Output the (x, y) coordinate of the center of the cell containing the given text.  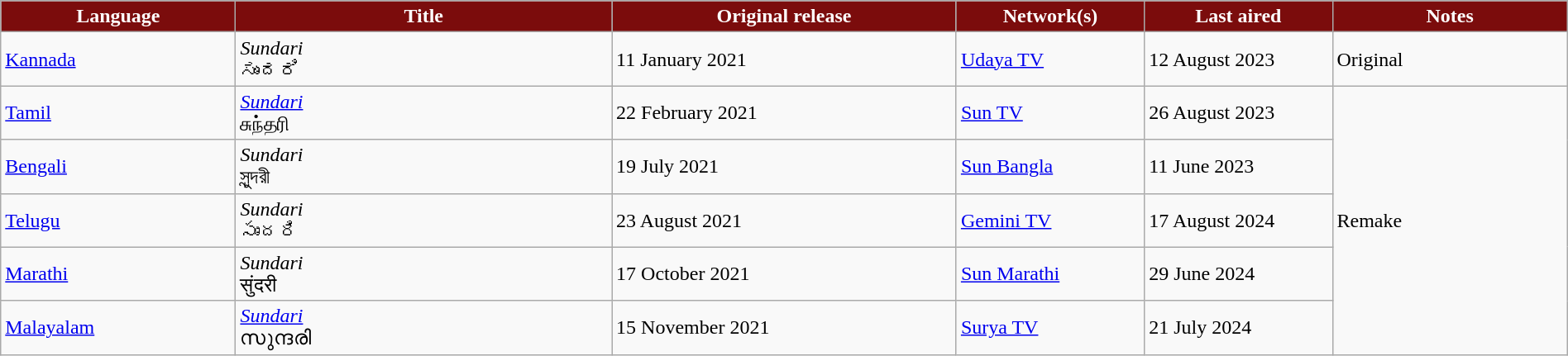
19 July 2021 (784, 167)
Sundari সুন্দরী (423, 167)
22 February 2021 (784, 112)
Last aired (1239, 17)
15 November 2021 (784, 327)
Original release (784, 17)
Remake (1450, 220)
Telugu (118, 220)
17 August 2024 (1239, 220)
Kannada (118, 59)
Surya TV (1050, 327)
Sundari ಸುಂದರಿ (423, 59)
Udaya TV (1050, 59)
21 July 2024 (1239, 327)
Bengali (118, 167)
12 August 2023 (1239, 59)
11 January 2021 (784, 59)
Marathi (118, 274)
Original (1450, 59)
Title (423, 17)
Sun Bangla (1050, 167)
Notes (1450, 17)
23 August 2021 (784, 220)
17 October 2021 (784, 274)
Language (118, 17)
Network(s) (1050, 17)
26 August 2023 (1239, 112)
Sundari சுந்தரி (423, 112)
Sundari సుందరి (423, 220)
Sun Marathi (1050, 274)
Malayalam (118, 327)
Sun TV (1050, 112)
29 June 2024 (1239, 274)
Gemini TV (1050, 220)
Sundari सुंदरी (423, 274)
11 June 2023 (1239, 167)
Tamil (118, 112)
Sundari സുന്ദരി (423, 327)
